Capture the cell that displays the provided text and extract its (X, Y) central coordinate. 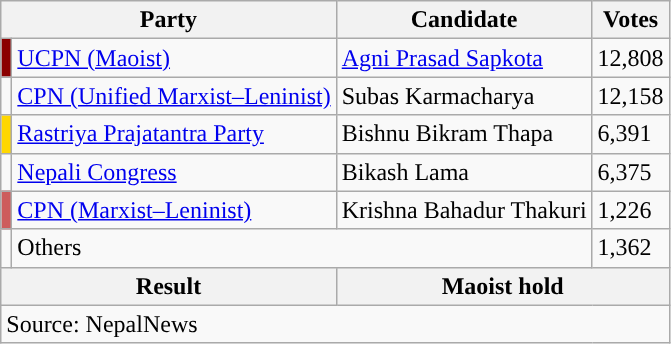
CPN (Unified Marxist–Leninist) (174, 96)
6,391 (630, 134)
Result (168, 286)
Agni Prasad Sapkota (464, 58)
UCPN (Maoist) (174, 58)
1,226 (630, 210)
Votes (630, 20)
Bishnu Bikram Thapa (464, 134)
Rastriya Prajatantra Party (174, 134)
CPN (Marxist–Leninist) (174, 210)
12,158 (630, 96)
1,362 (630, 248)
Party (168, 20)
12,808 (630, 58)
Bikash Lama (464, 172)
6,375 (630, 172)
Subas Karmacharya (464, 96)
Krishna Bahadur Thakuri (464, 210)
Nepali Congress (174, 172)
Source: NepalNews (335, 324)
Others (302, 248)
Candidate (464, 20)
Maoist hold (502, 286)
